Detect which cell encompasses the target text, then output its [X, Y] center coordinate. 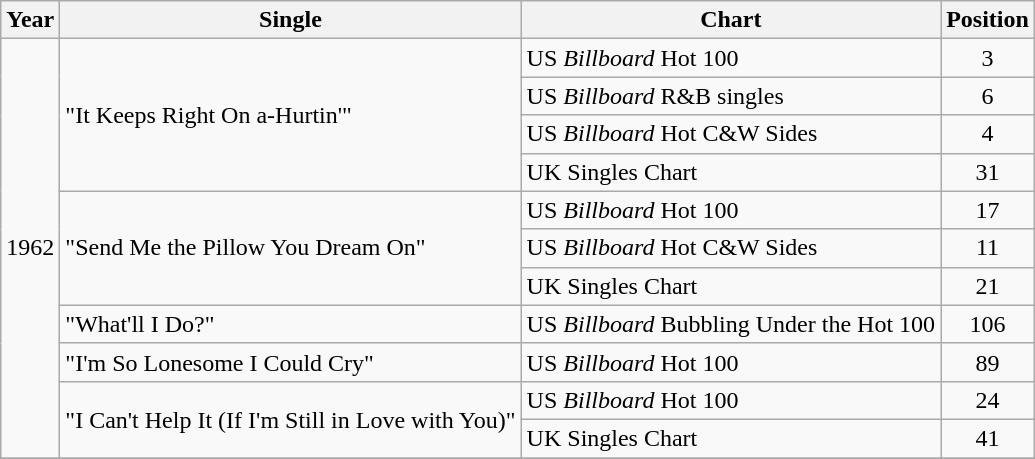
US Billboard R&B singles [731, 96]
"Send Me the Pillow You Dream On" [290, 248]
89 [988, 362]
Chart [731, 20]
"I Can't Help It (If I'm Still in Love with You)" [290, 419]
3 [988, 58]
4 [988, 134]
Position [988, 20]
"What'll I Do?" [290, 324]
106 [988, 324]
21 [988, 286]
1962 [30, 248]
11 [988, 248]
41 [988, 438]
"I'm So Lonesome I Could Cry" [290, 362]
Single [290, 20]
"It Keeps Right On a-Hurtin'" [290, 115]
17 [988, 210]
6 [988, 96]
Year [30, 20]
24 [988, 400]
US Billboard Bubbling Under the Hot 100 [731, 324]
31 [988, 172]
